Locate the cell with the specified text and output its (x, y) center coordinate. 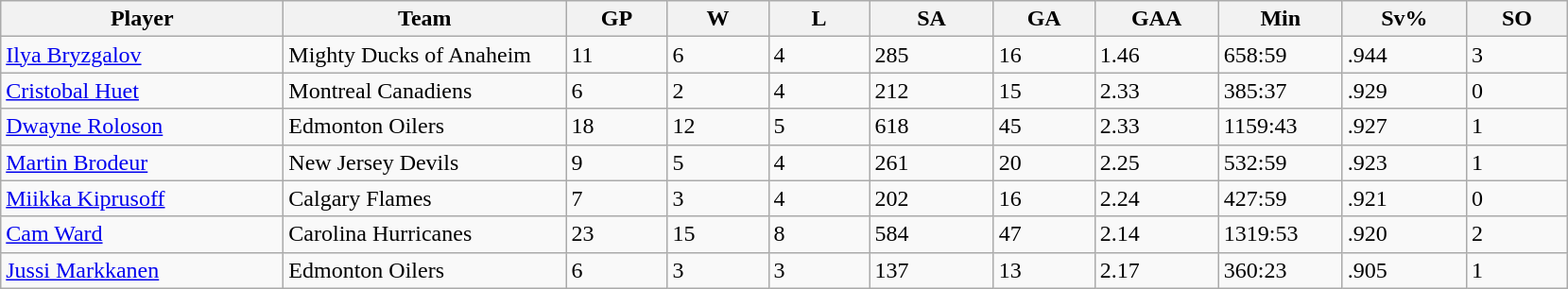
.921 (1404, 198)
SO (1516, 19)
2.17 (1157, 270)
.929 (1404, 91)
618 (932, 127)
L (818, 19)
385:37 (1280, 91)
13 (1043, 270)
Martin Brodeur (142, 162)
20 (1043, 162)
.920 (1404, 234)
584 (932, 234)
285 (932, 55)
Miikka Kiprusoff (142, 198)
9 (616, 162)
7 (616, 198)
11 (616, 55)
.944 (1404, 55)
Cristobal Huet (142, 91)
Montreal Canadiens (425, 91)
.927 (1404, 127)
1319:53 (1280, 234)
532:59 (1280, 162)
.905 (1404, 270)
47 (1043, 234)
New Jersey Devils (425, 162)
Cam Ward (142, 234)
GA (1043, 19)
212 (932, 91)
360:23 (1280, 270)
.923 (1404, 162)
Team (425, 19)
W (718, 19)
12 (718, 127)
Carolina Hurricanes (425, 234)
18 (616, 127)
427:59 (1280, 198)
Jussi Markkanen (142, 270)
658:59 (1280, 55)
137 (932, 270)
Calgary Flames (425, 198)
Player (142, 19)
Mighty Ducks of Anaheim (425, 55)
45 (1043, 127)
23 (616, 234)
Ilya Bryzgalov (142, 55)
Min (1280, 19)
1.46 (1157, 55)
8 (818, 234)
SA (932, 19)
Dwayne Roloson (142, 127)
2.14 (1157, 234)
GAA (1157, 19)
Sv% (1404, 19)
1159:43 (1280, 127)
261 (932, 162)
2.25 (1157, 162)
GP (616, 19)
202 (932, 198)
2.24 (1157, 198)
